Determine the [x, y] coordinate at the center of the cell enclosing the given text.  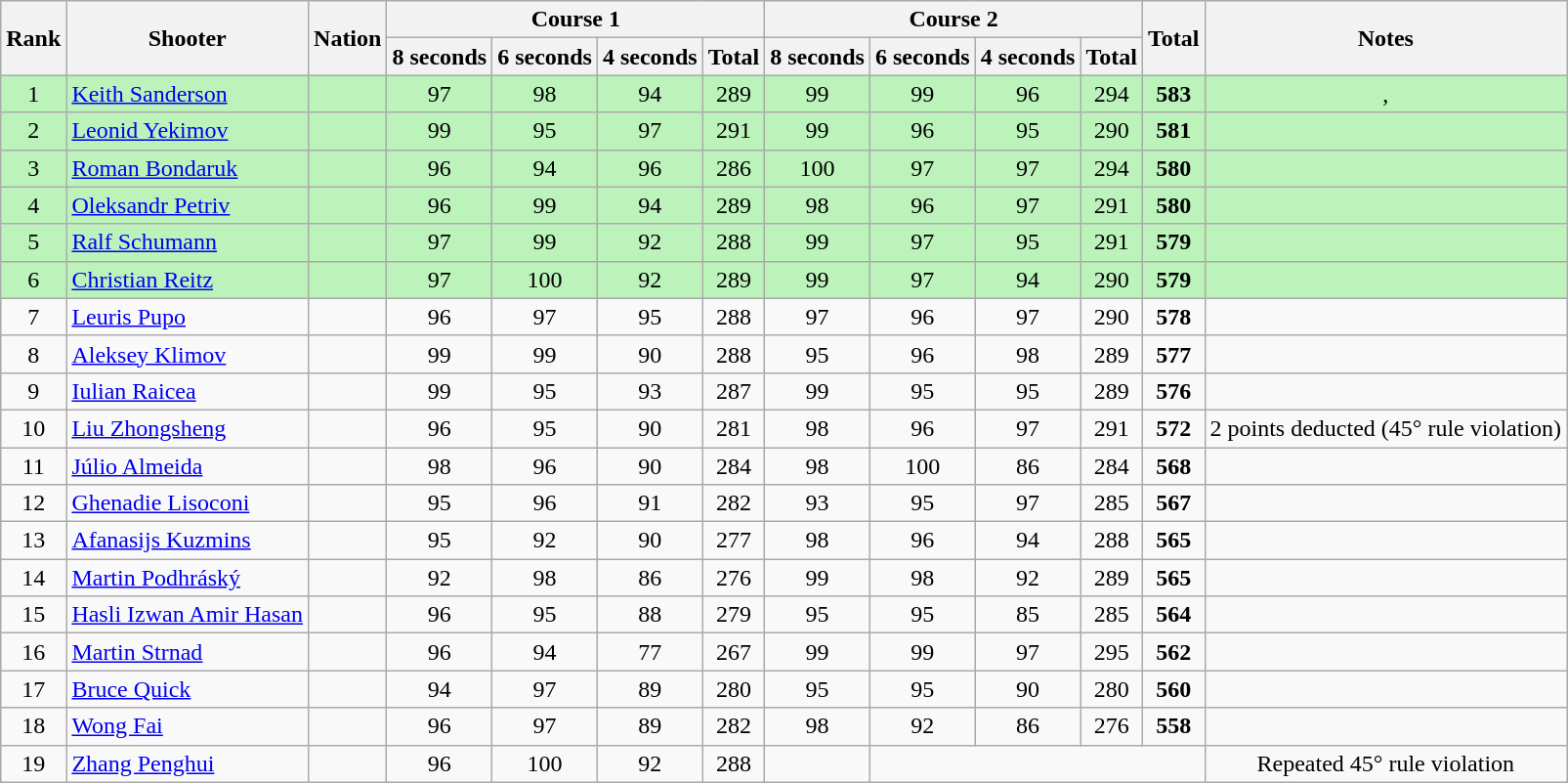
564 [1173, 615]
4 [33, 205]
7 [33, 317]
Aleksey Klimov [188, 354]
5 [33, 242]
Keith Sanderson [188, 94]
Wong Fai [188, 726]
Bruce Quick [188, 689]
279 [734, 615]
567 [1173, 503]
Ralf Schumann [188, 242]
88 [650, 615]
Martin Strnad [188, 652]
287 [734, 391]
Nation [348, 38]
1 [33, 94]
Repeated 45° rule violation [1385, 763]
572 [1173, 428]
Afanasijs Kuzmins [188, 541]
16 [33, 652]
Roman Bondaruk [188, 168]
2 [33, 131]
562 [1173, 652]
Leonid Yekimov [188, 131]
581 [1173, 131]
281 [734, 428]
Martin Podhráský [188, 578]
11 [33, 466]
267 [734, 652]
Rank [33, 38]
Ghenadie Lisoconi [188, 503]
Shooter [188, 38]
, [1385, 94]
6 [33, 280]
12 [33, 503]
277 [734, 541]
Júlio Almeida [188, 466]
583 [1173, 94]
Course 1 [576, 20]
85 [1028, 615]
3 [33, 168]
578 [1173, 317]
8 [33, 354]
576 [1173, 391]
Notes [1385, 38]
558 [1173, 726]
15 [33, 615]
17 [33, 689]
10 [33, 428]
577 [1173, 354]
Christian Reitz [188, 280]
286 [734, 168]
Hasli Izwan Amir Hasan [188, 615]
19 [33, 763]
Leuris Pupo [188, 317]
Liu Zhongsheng [188, 428]
77 [650, 652]
14 [33, 578]
Zhang Penghui [188, 763]
Oleksandr Petriv [188, 205]
13 [33, 541]
Iulian Raicea [188, 391]
568 [1173, 466]
560 [1173, 689]
2 points deducted (45° rule violation) [1385, 428]
18 [33, 726]
9 [33, 391]
Course 2 [954, 20]
295 [1112, 652]
91 [650, 503]
